Detect which cell encompasses the target text, then output its [x, y] center coordinate. 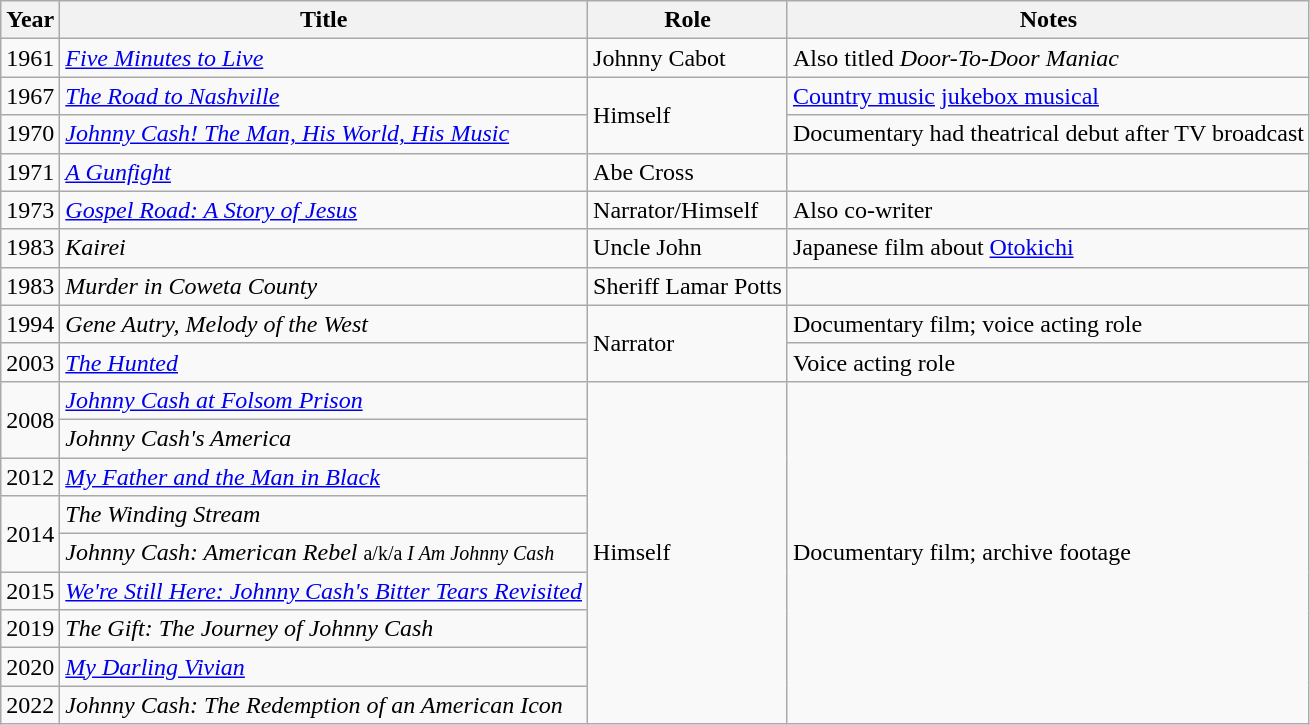
We're Still Here: Johnny Cash's Bitter Tears Revisited [324, 591]
The Winding Stream [324, 515]
2008 [30, 419]
Gospel Road: A Story of Jesus [324, 210]
Johnny Cabot [688, 58]
Documentary film; archive footage [1048, 552]
Johnny Cash: American Rebel a/k/a I Am Johnny Cash [324, 553]
1973 [30, 210]
2012 [30, 477]
Sheriff Lamar Potts [688, 286]
Narrator/Himself [688, 210]
2003 [30, 362]
Gene Autry, Melody of the West [324, 324]
Also co-writer [1048, 210]
1971 [30, 172]
Kairei [324, 248]
Voice acting role [1048, 362]
Japanese film about Otokichi [1048, 248]
My Father and the Man in Black [324, 477]
2020 [30, 667]
Country music jukebox musical [1048, 96]
A Gunfight [324, 172]
Notes [1048, 20]
Johnny Cash: The Redemption of an American Icon [324, 705]
Five Minutes to Live [324, 58]
Also titled Door-To-Door Maniac [1048, 58]
Johnny Cash at Folsom Prison [324, 400]
1961 [30, 58]
The Hunted [324, 362]
Documentary had theatrical debut after TV broadcast [1048, 134]
Murder in Coweta County [324, 286]
2019 [30, 629]
1970 [30, 134]
1994 [30, 324]
2015 [30, 591]
1967 [30, 96]
The Gift: The Journey of Johnny Cash [324, 629]
Documentary film; voice acting role [1048, 324]
Title [324, 20]
Abe Cross [688, 172]
2014 [30, 534]
Uncle John [688, 248]
Johnny Cash's America [324, 438]
The Road to Nashville [324, 96]
Narrator [688, 343]
Role [688, 20]
My Darling Vivian [324, 667]
2022 [30, 705]
Year [30, 20]
Johnny Cash! The Man, His World, His Music [324, 134]
